Scan for the cell matching the given text and deliver its [x, y] coordinate at center. 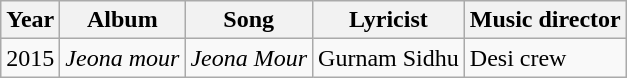
Desi crew [545, 58]
Jeona mour [122, 58]
Year [30, 20]
Music director [545, 20]
Song [249, 20]
Gurnam Sidhu [389, 58]
Jeona Mour [249, 58]
Album [122, 20]
Lyricist [389, 20]
2015 [30, 58]
